Capture the cell that displays the provided text and extract its (x, y) central coordinate. 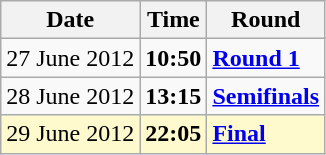
Date (70, 20)
22:05 (174, 134)
29 June 2012 (70, 134)
Round (266, 20)
Final (266, 134)
13:15 (174, 96)
27 June 2012 (70, 58)
Time (174, 20)
Round 1 (266, 58)
10:50 (174, 58)
Semifinals (266, 96)
28 June 2012 (70, 96)
